Scan for the cell matching the given text and deliver its (x, y) coordinate at center. 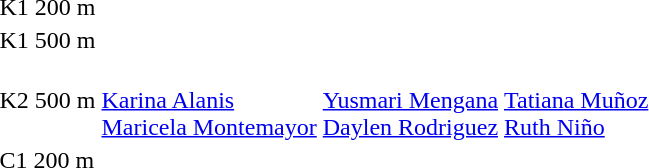
Yusmari MenganaDaylen Rodriguez (410, 100)
Karina AlanisMaricela Montemayor (209, 100)
